Scan for the cell matching the given text and deliver its (x, y) coordinate at center. 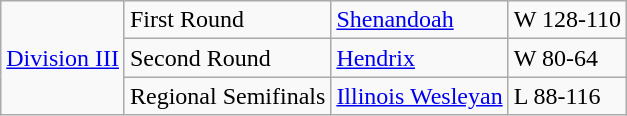
W 128-110 (567, 20)
Shenandoah (420, 20)
Second Round (227, 58)
L 88-116 (567, 96)
First Round (227, 20)
Regional Semifinals (227, 96)
W 80-64 (567, 58)
Division III (63, 58)
Illinois Wesleyan (420, 96)
Hendrix (420, 58)
